Output the (x, y) coordinate of the center of the cell containing the given text.  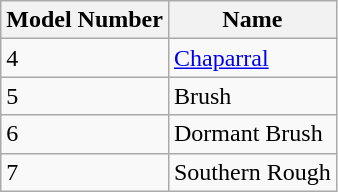
5 (85, 96)
Chaparral (252, 58)
6 (85, 134)
Dormant Brush (252, 134)
7 (85, 172)
4 (85, 58)
Name (252, 20)
Model Number (85, 20)
Southern Rough (252, 172)
Brush (252, 96)
